For the text-containing cell, return its midpoint in (X, Y) coordinate format. 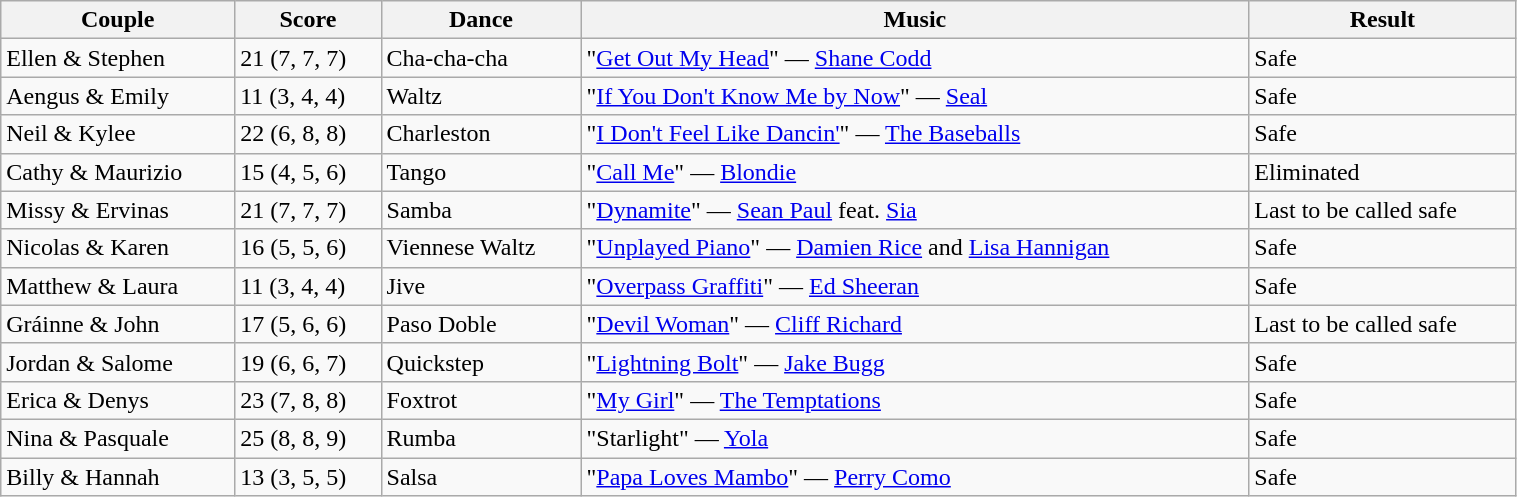
"Lightning Bolt" — Jake Bugg (915, 362)
Neil & Kylee (118, 134)
"If You Don't Know Me by Now" — Seal (915, 96)
13 (3, 5, 5) (308, 477)
23 (7, 8, 8) (308, 400)
Nina & Pasquale (118, 438)
Jive (481, 286)
"Starlight" — Yola (915, 438)
Dance (481, 20)
Matthew & Laura (118, 286)
Quickstep (481, 362)
Salsa (481, 477)
Aengus & Emily (118, 96)
"I Don't Feel Like Dancin'" — The Baseballs (915, 134)
Tango (481, 172)
Rumba (481, 438)
Score (308, 20)
22 (6, 8, 8) (308, 134)
"Devil Woman" — Cliff Richard (915, 324)
Paso Doble (481, 324)
"Overpass Graffiti" — Ed Sheeran (915, 286)
25 (8, 8, 9) (308, 438)
19 (6, 6, 7) (308, 362)
Missy & Ervinas (118, 210)
Billy & Hannah (118, 477)
16 (5, 5, 6) (308, 248)
17 (5, 6, 6) (308, 324)
"My Girl" — The Temptations (915, 400)
Music (915, 20)
"Unplayed Piano" — Damien Rice and Lisa Hannigan (915, 248)
Waltz (481, 96)
Result (1382, 20)
Gráinne & John (118, 324)
Foxtrot (481, 400)
Jordan & Salome (118, 362)
15 (4, 5, 6) (308, 172)
Charleston (481, 134)
"Papa Loves Mambo" — Perry Como (915, 477)
Samba (481, 210)
Couple (118, 20)
Cha-cha-cha (481, 58)
Viennese Waltz (481, 248)
"Call Me" — Blondie (915, 172)
Erica & Denys (118, 400)
"Get Out My Head" — Shane Codd (915, 58)
Eliminated (1382, 172)
Ellen & Stephen (118, 58)
"Dynamite" — Sean Paul feat. Sia (915, 210)
Cathy & Maurizio (118, 172)
Nicolas & Karen (118, 248)
